Provide the [x, y] coordinate of the cell's center where the given text is located.  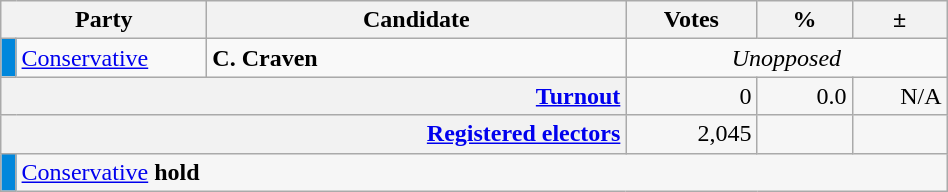
Votes [692, 20]
Turnout [314, 96]
Conservative hold [482, 172]
Unopposed [786, 58]
C. Craven [416, 58]
% [804, 20]
Party [104, 20]
Candidate [416, 20]
± [900, 20]
N/A [900, 96]
0.0 [804, 96]
Conservative [112, 58]
Registered electors [314, 134]
0 [692, 96]
2,045 [692, 134]
